Extract the (x, y) coordinate from the center of the cell holding the provided text.  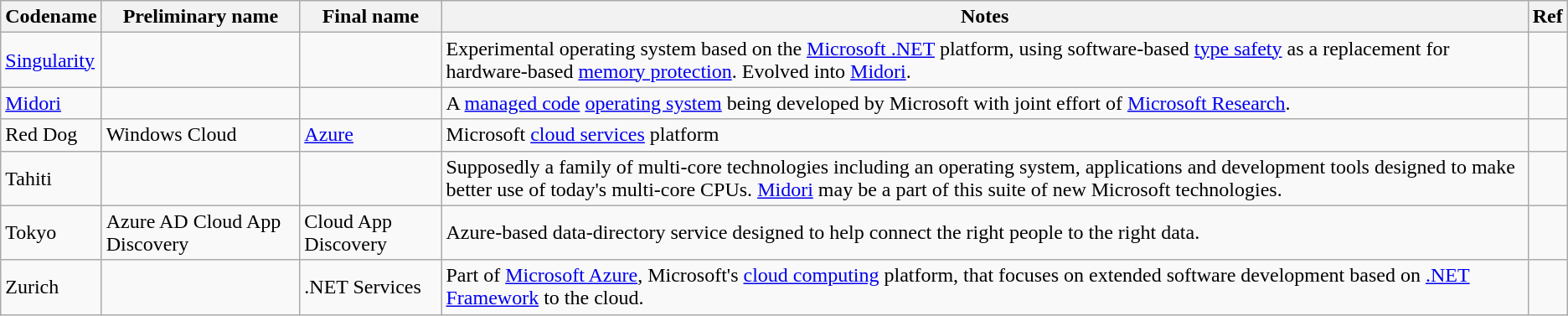
Codename (51, 17)
Zurich (51, 287)
Tokyo (51, 233)
Tahiti (51, 178)
Notes (985, 17)
.NET Services (370, 287)
A managed code operating system being developed by Microsoft with joint effort of Microsoft Research. (985, 103)
Azure-based data-directory service designed to help connect the right people to the right data. (985, 233)
Final name (370, 17)
Cloud App Discovery (370, 233)
Windows Cloud (201, 135)
Part of Microsoft Azure, Microsoft's cloud computing platform, that focuses on extended software development based on .NET Framework to the cloud. (985, 287)
Azure (370, 135)
Preliminary name (201, 17)
Red Dog (51, 135)
Ref (1548, 17)
Singularity (51, 60)
Azure AD Cloud App Discovery (201, 233)
Midori (51, 103)
Microsoft cloud services platform (985, 135)
